Return (X, Y) of the center of cell containing provided text 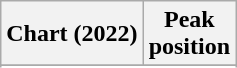
Chart (2022) (72, 34)
Peakposition (189, 34)
